Search for the cell housing the specified text and yield its (x, y) center coordinate. 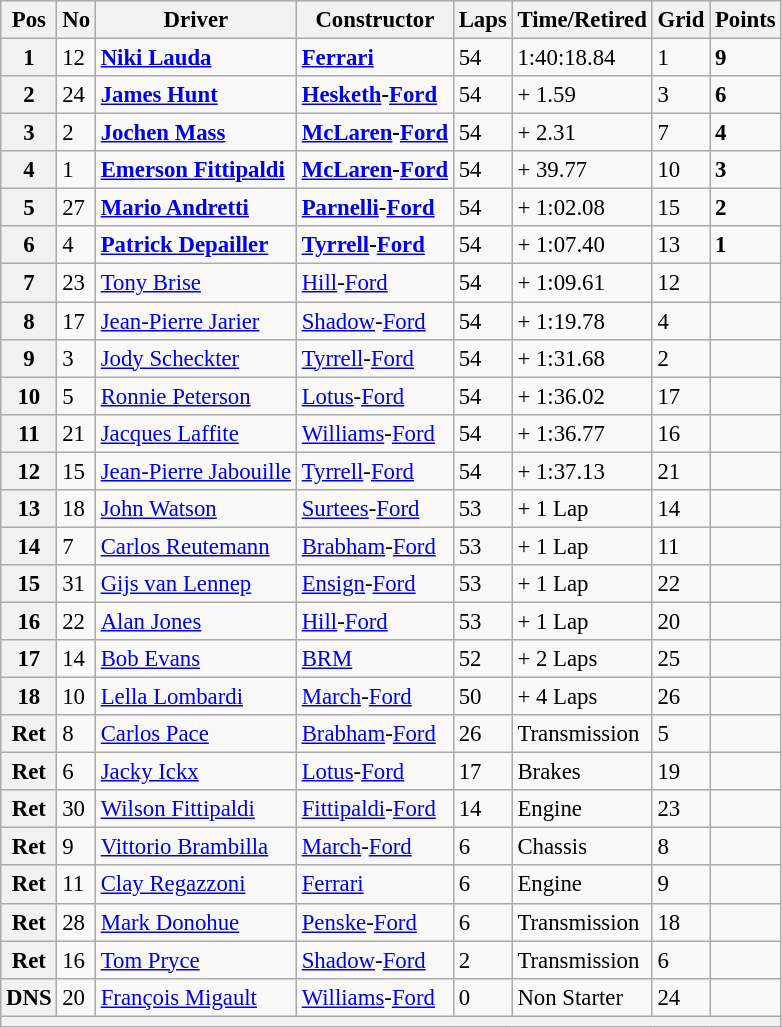
52 (482, 659)
Brakes (582, 772)
John Watson (196, 509)
Jacques Laffite (196, 433)
+ 1:19.78 (582, 321)
25 (680, 659)
Carlos Pace (196, 734)
Emerson Fittipaldi (196, 170)
Surtees-Ford (374, 509)
+ 1:36.02 (582, 396)
Tony Brise (196, 283)
+ 2 Laps (582, 659)
Lella Lombardi (196, 697)
+ 39.77 (582, 170)
Laps (482, 20)
Grid (680, 20)
Jochen Mass (196, 133)
+ 1.59 (582, 95)
Tom Pryce (196, 960)
Mario Andretti (196, 208)
50 (482, 697)
Alan Jones (196, 621)
Constructor (374, 20)
+ 2.31 (582, 133)
Driver (196, 20)
+ 1:36.77 (582, 433)
Gijs van Lennep (196, 584)
James Hunt (196, 95)
+ 1:09.61 (582, 283)
Time/Retired (582, 20)
1:40:18.84 (582, 58)
Ensign-Ford (374, 584)
Points (746, 20)
Ronnie Peterson (196, 396)
28 (76, 922)
+ 4 Laps (582, 697)
+ 1:37.13 (582, 471)
Niki Lauda (196, 58)
Hesketh-Ford (374, 95)
+ 1:07.40 (582, 245)
Penske-Ford (374, 922)
Wilson Fittipaldi (196, 809)
Carlos Reutemann (196, 546)
Parnelli-Ford (374, 208)
BRM (374, 659)
Fittipaldi-Ford (374, 809)
31 (76, 584)
+ 1:02.08 (582, 208)
27 (76, 208)
Non Starter (582, 997)
Clay Regazzoni (196, 885)
Pos (29, 20)
François Migault (196, 997)
Vittorio Brambilla (196, 847)
Jean-Pierre Jabouille (196, 471)
Jacky Ickx (196, 772)
Patrick Depailler (196, 245)
19 (680, 772)
Mark Donohue (196, 922)
Bob Evans (196, 659)
Chassis (582, 847)
Jean-Pierre Jarier (196, 321)
0 (482, 997)
+ 1:31.68 (582, 358)
Jody Scheckter (196, 358)
No (76, 20)
30 (76, 809)
DNS (29, 997)
